Capture the cell that displays the provided text and extract its (X, Y) central coordinate. 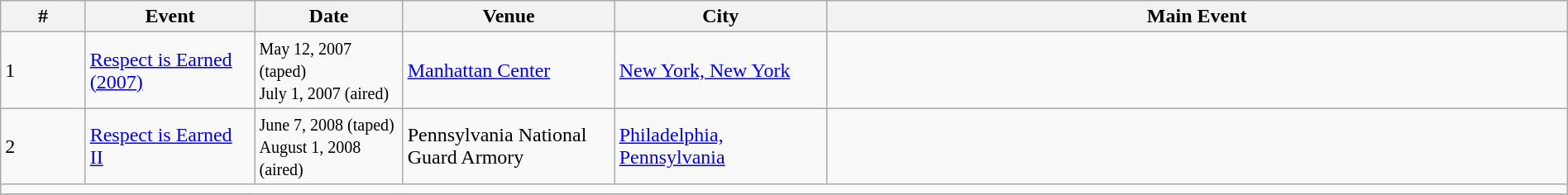
2 (43, 146)
Respect is Earned (2007) (170, 70)
City (720, 17)
Philadelphia, Pennsylvania (720, 146)
Respect is Earned II (170, 146)
June 7, 2008 (taped)August 1, 2008 (aired) (329, 146)
Pennsylvania National Guard Armory (509, 146)
May 12, 2007 (taped)July 1, 2007 (aired) (329, 70)
Manhattan Center (509, 70)
New York, New York (720, 70)
# (43, 17)
Main Event (1197, 17)
1 (43, 70)
Event (170, 17)
Venue (509, 17)
Date (329, 17)
